Extract the (x, y) coordinate from the center of the cell holding the provided text.  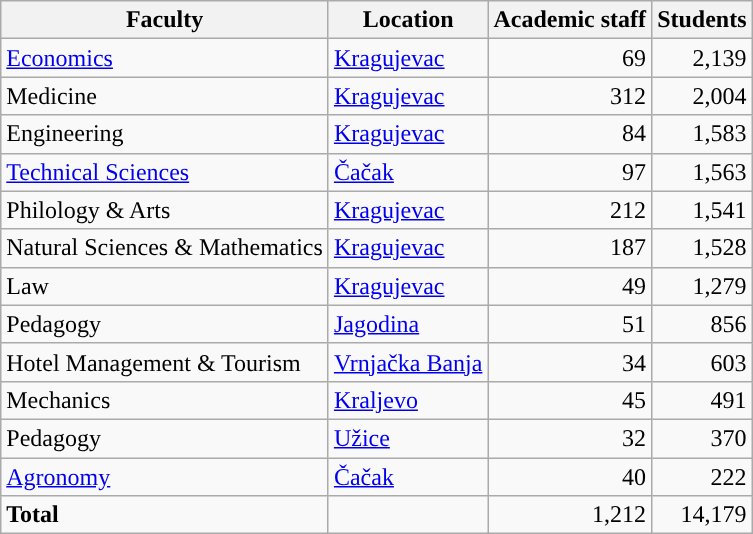
Location (408, 20)
32 (570, 438)
1,279 (702, 286)
Vrnjačka Banja (408, 362)
Philology & Arts (165, 210)
Hotel Management & Tourism (165, 362)
34 (570, 362)
1,563 (702, 172)
312 (570, 96)
856 (702, 324)
Faculty (165, 20)
1,541 (702, 210)
Academic staff (570, 20)
69 (570, 58)
Natural Sciences & Mathematics (165, 248)
49 (570, 286)
Engineering (165, 134)
1,583 (702, 134)
187 (570, 248)
Kraljevo (408, 400)
84 (570, 134)
45 (570, 400)
1,212 (570, 515)
14,179 (702, 515)
212 (570, 210)
370 (702, 438)
222 (702, 477)
Mechanics (165, 400)
1,528 (702, 248)
Jagodina (408, 324)
Law (165, 286)
491 (702, 400)
Total (165, 515)
603 (702, 362)
Agronomy (165, 477)
Medicine (165, 96)
Užice (408, 438)
97 (570, 172)
Economics (165, 58)
Technical Sciences (165, 172)
40 (570, 477)
2,004 (702, 96)
51 (570, 324)
Students (702, 20)
2,139 (702, 58)
